Capture the cell that displays the provided text and extract its [X, Y] central coordinate. 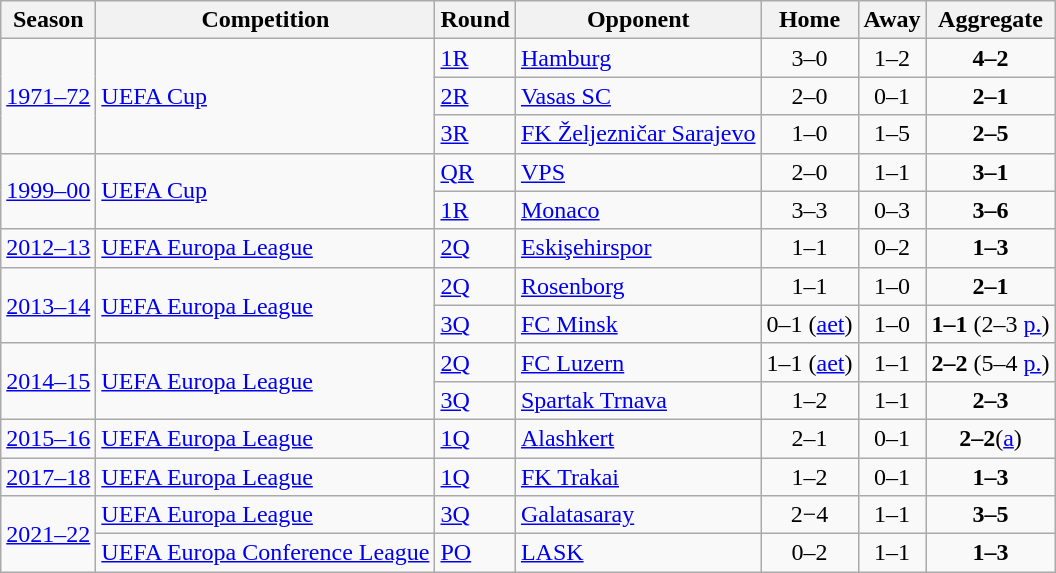
2015–16 [48, 438]
Monaco [638, 210]
2−4 [810, 515]
1999–00 [48, 191]
1971–72 [48, 96]
3–1 [990, 172]
Aggregate [990, 20]
FC Luzern [638, 362]
3–6 [990, 210]
2014–15 [48, 381]
0–3 [892, 210]
Away [892, 20]
2017–18 [48, 477]
Round [475, 20]
Home [810, 20]
2–3 [990, 400]
Rosenborg [638, 286]
Galatasaray [638, 515]
2–2(a) [990, 438]
2–2 (5–4 p.) [990, 362]
FK Željezničar Sarajevo [638, 134]
2013–14 [48, 305]
3–5 [990, 515]
Vasas SC [638, 96]
Eskişehirspor [638, 248]
1–1 (aet) [810, 362]
Spartak Trnava [638, 400]
LASK [638, 553]
2–5 [990, 134]
4–2 [990, 58]
FC Minsk [638, 324]
QR [475, 172]
2012–13 [48, 248]
2021–22 [48, 534]
3–3 [810, 210]
Hamburg [638, 58]
1–1 (2–3 p.) [990, 324]
Competition [266, 20]
UEFA Europa Conference League [266, 553]
VPS [638, 172]
Season [48, 20]
1–5 [892, 134]
2R [475, 96]
3R [475, 134]
0–1 (aet) [810, 324]
Alashkert [638, 438]
Opponent [638, 20]
3–0 [810, 58]
FK Trakai [638, 477]
PO [475, 553]
